Scan for the cell matching the given text and deliver its [x, y] coordinate at center. 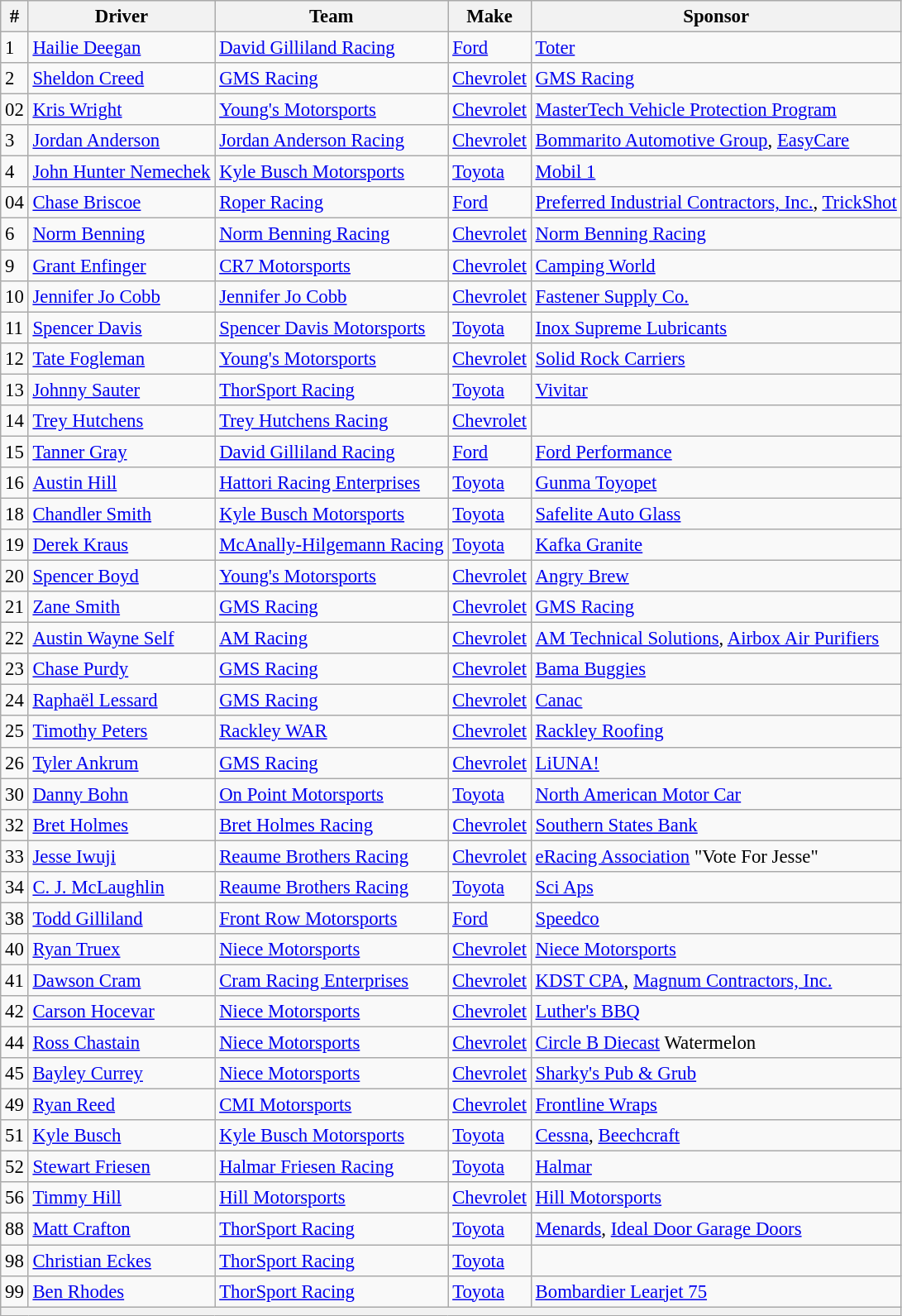
Danny Bohn [122, 794]
Todd Gilliland [122, 918]
Norm Benning [122, 234]
42 [15, 1012]
KDST CPA, Magnum Contractors, Inc. [716, 980]
Stewart Friesen [122, 1167]
McAnally-Hilgemann Racing [332, 545]
Solid Rock Carriers [716, 358]
Sharky's Pub & Grub [716, 1074]
Front Row Motorsports [332, 918]
26 [15, 763]
Bama Buggies [716, 669]
Bret Holmes [122, 825]
Mobil 1 [716, 172]
Make [489, 17]
Menards, Ideal Door Garage Doors [716, 1229]
34 [15, 888]
23 [15, 669]
13 [15, 390]
49 [15, 1105]
12 [15, 358]
Kris Wright [122, 110]
3 [15, 141]
Carson Hocevar [122, 1012]
Team [332, 17]
Kafka Granite [716, 545]
6 [15, 234]
Luther's BBQ [716, 1012]
Tate Fogleman [122, 358]
99 [15, 1291]
2 [15, 79]
Zane Smith [122, 607]
1 [15, 48]
Christian Eckes [122, 1261]
Halmar Friesen Racing [332, 1167]
Trey Hutchens [122, 421]
45 [15, 1074]
Southern States Bank [716, 825]
32 [15, 825]
Ross Chastain [122, 1043]
Bret Holmes Racing [332, 825]
Gunma Toyopet [716, 483]
Canac [716, 701]
Speedco [716, 918]
Timmy Hill [122, 1199]
98 [15, 1261]
Ryan Truex [122, 950]
41 [15, 980]
C. J. McLaughlin [122, 888]
20 [15, 577]
Tyler Ankrum [122, 763]
Ben Rhodes [122, 1291]
Spencer Davis Motorsports [332, 328]
Austin Wayne Self [122, 639]
Sponsor [716, 17]
16 [15, 483]
Hailie Deegan [122, 48]
CMI Motorsports [332, 1105]
Jordan Anderson [122, 141]
Chase Briscoe [122, 203]
11 [15, 328]
22 [15, 639]
Rackley WAR [332, 732]
56 [15, 1199]
25 [15, 732]
Safelite Auto Glass [716, 514]
52 [15, 1167]
Cessna, Beechcraft [716, 1136]
Rackley Roofing [716, 732]
CR7 Motorsports [332, 266]
Grant Enfinger [122, 266]
15 [15, 452]
On Point Motorsports [332, 794]
40 [15, 950]
Bombardier Learjet 75 [716, 1291]
Ford Performance [716, 452]
Jesse Iwuji [122, 856]
Vivitar [716, 390]
Trey Hutchens Racing [332, 421]
Johnny Sauter [122, 390]
04 [15, 203]
33 [15, 856]
Chandler Smith [122, 514]
Frontline Wraps [716, 1105]
Spencer Boyd [122, 577]
88 [15, 1229]
Preferred Industrial Contractors, Inc., TrickShot [716, 203]
14 [15, 421]
AM Racing [332, 639]
Ryan Reed [122, 1105]
Bommarito Automotive Group, EasyCare [716, 141]
Jordan Anderson Racing [332, 141]
Driver [122, 17]
Raphaël Lessard [122, 701]
10 [15, 296]
19 [15, 545]
24 [15, 701]
51 [15, 1136]
Toter [716, 48]
Sheldon Creed [122, 79]
4 [15, 172]
9 [15, 266]
Halmar [716, 1167]
MasterTech Vehicle Protection Program [716, 110]
# [15, 17]
Cram Racing Enterprises [332, 980]
18 [15, 514]
LiUNA! [716, 763]
Bayley Currey [122, 1074]
Austin Hill [122, 483]
Inox Supreme Lubricants [716, 328]
Timothy Peters [122, 732]
Dawson Cram [122, 980]
Chase Purdy [122, 669]
John Hunter Nemechek [122, 172]
Spencer Davis [122, 328]
Circle B Diecast Watermelon [716, 1043]
30 [15, 794]
AM Technical Solutions, Airbox Air Purifiers [716, 639]
Angry Brew [716, 577]
44 [15, 1043]
02 [15, 110]
Sci Aps [716, 888]
Kyle Busch [122, 1136]
Matt Crafton [122, 1229]
Roper Racing [332, 203]
Derek Kraus [122, 545]
Camping World [716, 266]
38 [15, 918]
eRacing Association "Vote For Jesse" [716, 856]
Tanner Gray [122, 452]
North American Motor Car [716, 794]
21 [15, 607]
Fastener Supply Co. [716, 296]
Hattori Racing Enterprises [332, 483]
